Return [X, Y] of the center of cell containing provided text 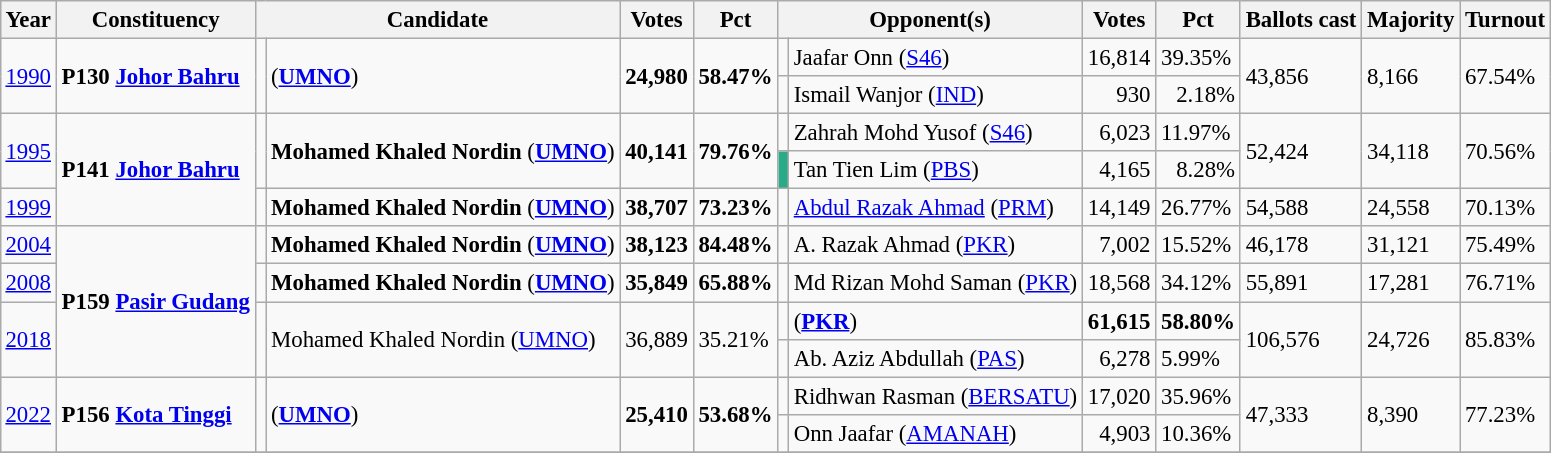
2022 [28, 414]
24,980 [656, 76]
35,849 [656, 283]
34,118 [1411, 152]
Zahrah Mohd Yusof (S46) [935, 133]
Onn Jaafar (AMANAH) [935, 433]
73.23% [736, 208]
6,023 [1118, 133]
58.47% [736, 76]
Tan Tien Lim (PBS) [935, 170]
54,588 [1300, 208]
67.54% [1506, 76]
P130 Johor Bahru [156, 76]
8,390 [1411, 414]
31,121 [1411, 245]
35.96% [1198, 396]
1995 [28, 152]
75.49% [1506, 245]
106,576 [1300, 340]
A. Razak Ahmad (PKR) [935, 245]
6,278 [1118, 358]
Constituency [156, 20]
24,726 [1411, 340]
Jaafar Onn (S46) [935, 57]
Ballots cast [1300, 20]
Year [28, 20]
24,558 [1411, 208]
47,333 [1300, 414]
2.18% [1198, 95]
39.35% [1198, 57]
8,166 [1411, 76]
8.28% [1198, 170]
77.23% [1506, 414]
Ridhwan Rasman (BERSATU) [935, 396]
35.21% [736, 340]
43,856 [1300, 76]
2008 [28, 283]
5.99% [1198, 358]
65.88% [736, 283]
Md Rizan Mohd Saman (PKR) [935, 283]
52,424 [1300, 152]
Ismail Wanjor (IND) [935, 95]
70.56% [1506, 152]
2004 [28, 245]
Majority [1411, 20]
17,281 [1411, 283]
40,141 [656, 152]
85.83% [1506, 340]
18,568 [1118, 283]
79.76% [736, 152]
61,615 [1118, 321]
4,903 [1118, 433]
76.71% [1506, 283]
84.48% [736, 245]
36,889 [656, 340]
55,891 [1300, 283]
Abdul Razak Ahmad (PRM) [935, 208]
46,178 [1300, 245]
2018 [28, 340]
P141 Johor Bahru [156, 170]
4,165 [1118, 170]
P156 Kota Tinggi [156, 414]
930 [1118, 95]
14,149 [1118, 208]
P159 Pasir Gudang [156, 301]
17,020 [1118, 396]
7,002 [1118, 245]
Ab. Aziz Abdullah (PAS) [935, 358]
1999 [28, 208]
15.52% [1198, 245]
53.68% [736, 414]
34.12% [1198, 283]
11.97% [1198, 133]
25,410 [656, 414]
Turnout [1506, 20]
Opponent(s) [930, 20]
26.77% [1198, 208]
16,814 [1118, 57]
38,123 [656, 245]
Candidate [438, 20]
1990 [28, 76]
70.13% [1506, 208]
58.80% [1198, 321]
(PKR) [935, 321]
10.36% [1198, 433]
38,707 [656, 208]
